Detect which cell encompasses the target text, then output its [X, Y] center coordinate. 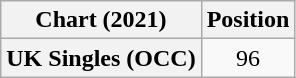
Chart (2021) [101, 20]
Position [248, 20]
UK Singles (OCC) [101, 58]
96 [248, 58]
